Locate the cell with the specified text and output its [x, y] center coordinate. 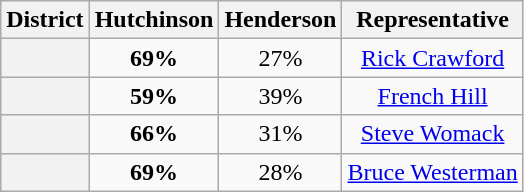
59% [154, 96]
31% [280, 134]
39% [280, 96]
Steve Womack [432, 134]
Hutchinson [154, 20]
District [45, 20]
66% [154, 134]
27% [280, 58]
28% [280, 172]
Representative [432, 20]
French Hill [432, 96]
Rick Crawford [432, 58]
Bruce Westerman [432, 172]
Henderson [280, 20]
